Pinpoint the cell where the given text exists, returning its (X, Y) midpoint coordinate. 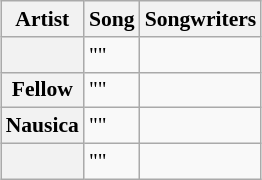
Fellow (42, 90)
Nausica (42, 126)
Artist (42, 19)
Songwriters (201, 19)
Song (112, 19)
